For the text-containing cell, return its midpoint in [x, y] coordinate format. 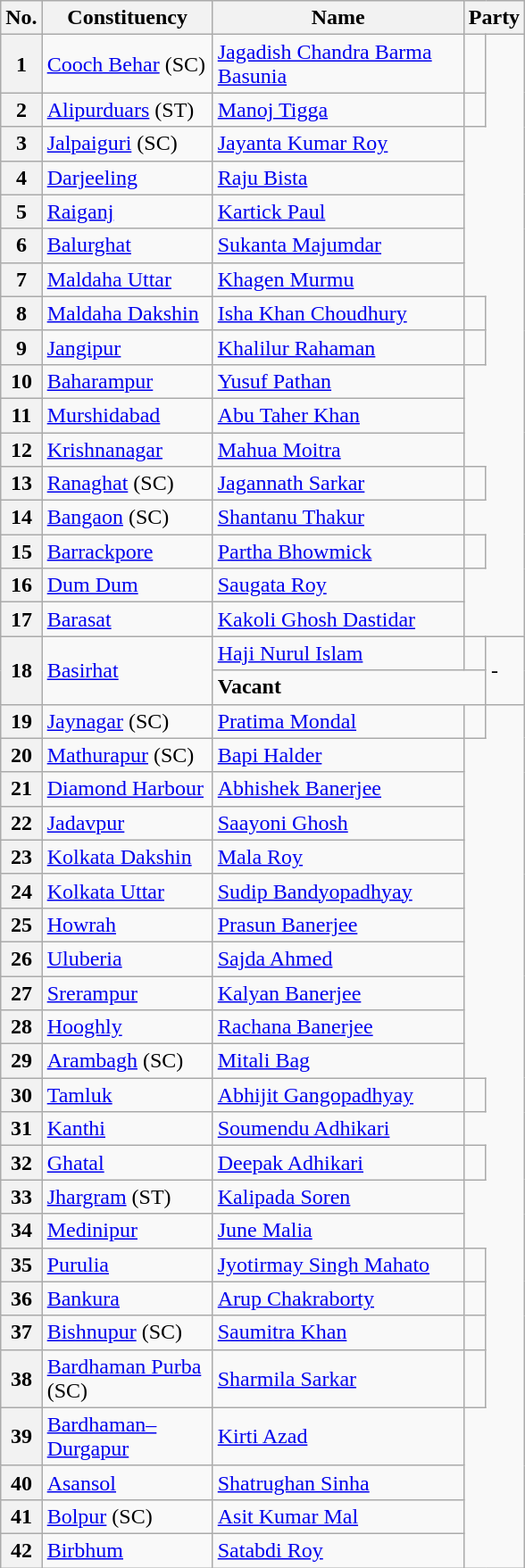
Kalipada Soren [337, 1197]
Kolkata Uttar [127, 891]
Jangipur [127, 347]
Ranaghat (SC) [127, 484]
Uluberia [127, 958]
Pratima Mondal [337, 721]
Prasun Banerjee [337, 925]
Name [337, 18]
18 [21, 670]
Mahua Moitra [337, 449]
30 [21, 1095]
Sudip Bandyopadhyay [337, 891]
Satabdi Roy [337, 1550]
Murshidabad [127, 415]
Saayoni Ghosh [337, 823]
Soumendu Adhikari [337, 1129]
1 [21, 64]
Shantanu Thakur [337, 518]
41 [21, 1516]
Mitali Bag [337, 1061]
32 [21, 1163]
Baharampur [127, 381]
22 [21, 823]
29 [21, 1061]
Tamluk [127, 1095]
Kakoli Ghosh Dastidar [337, 619]
Bolpur (SC) [127, 1516]
33 [21, 1197]
3 [21, 144]
Jagadish Chandra Barma Basunia [337, 64]
Arup Chakraborty [337, 1298]
37 [21, 1332]
Saumitra Khan [337, 1332]
27 [21, 993]
Bishnupur (SC) [127, 1332]
Jayanta Kumar Roy [337, 144]
23 [21, 857]
4 [21, 178]
Jhargram (ST) [127, 1197]
Arambagh (SC) [127, 1061]
Bardhaman–Durgapur [127, 1437]
35 [21, 1265]
9 [21, 347]
Bapi Halder [337, 755]
Kartick Paul [337, 212]
40 [21, 1482]
Mathurapur (SC) [127, 755]
Jyotirmay Singh Mahato [337, 1265]
Kirti Azad [337, 1437]
31 [21, 1129]
Bankura [127, 1298]
25 [21, 925]
16 [21, 585]
Abu Taher Khan [337, 415]
Abhijit Gangopadhyay [337, 1095]
Medinipur [127, 1231]
Balurghat [127, 245]
Sharmila Sarkar [337, 1378]
34 [21, 1231]
Saugata Roy [337, 585]
Birbhum [127, 1550]
June Malia [337, 1231]
Bardhaman Purba (SC) [127, 1378]
Bangaon (SC) [127, 518]
19 [21, 721]
24 [21, 891]
Kolkata Dakshin [127, 857]
Maldaha Uttar [127, 279]
14 [21, 518]
21 [21, 789]
10 [21, 381]
Jadavpur [127, 823]
Hooghly [127, 1027]
Jagannath Sarkar [337, 484]
Krishnanagar [127, 449]
11 [21, 415]
26 [21, 958]
38 [21, 1378]
Barrackpore [127, 552]
Jaynagar (SC) [127, 721]
28 [21, 1027]
Diamond Harbour [127, 789]
Isha Khan Choudhury [337, 313]
- [505, 670]
Partha Bhowmick [337, 552]
2 [21, 110]
17 [21, 619]
Howrah [127, 925]
13 [21, 484]
Kalyan Banerjee [337, 993]
42 [21, 1550]
12 [21, 449]
Dum Dum [127, 585]
Srerampur [127, 993]
36 [21, 1298]
20 [21, 755]
Kanthi [127, 1129]
Manoj Tigga [337, 110]
Shatrughan Sinha [337, 1482]
Sajda Ahmed [337, 958]
Khalilur Rahaman [337, 347]
Party [494, 18]
Raiganj [127, 212]
Vacant [368, 687]
Haji Nurul Islam [337, 653]
Barasat [127, 619]
Maldaha Dakshin [127, 313]
Ghatal [127, 1163]
39 [21, 1437]
No. [21, 18]
Khagen Murmu [337, 279]
Cooch Behar (SC) [127, 64]
Constituency [127, 18]
Darjeeling [127, 178]
Rachana Banerjee [337, 1027]
Jalpaiguri (SC) [127, 144]
Alipurduars (ST) [127, 110]
Purulia [127, 1265]
Mala Roy [337, 857]
Basirhat [127, 670]
6 [21, 245]
Sukanta Majumdar [337, 245]
15 [21, 552]
Yusuf Pathan [337, 381]
Asit Kumar Mal [337, 1516]
Deepak Adhikari [337, 1163]
Raju Bista [337, 178]
5 [21, 212]
8 [21, 313]
Asansol [127, 1482]
Abhishek Banerjee [337, 789]
7 [21, 279]
